Output the [X, Y] coordinate of the center of the cell containing the given text.  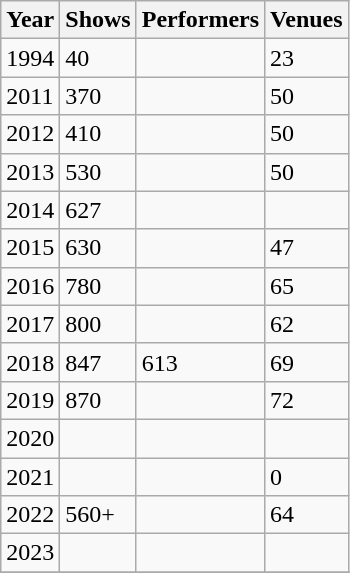
72 [307, 400]
780 [98, 286]
800 [98, 324]
2022 [30, 515]
Shows [98, 20]
2013 [30, 172]
560+ [98, 515]
Performers [200, 20]
2023 [30, 553]
2019 [30, 400]
40 [98, 58]
370 [98, 96]
530 [98, 172]
0 [307, 477]
64 [307, 515]
2016 [30, 286]
62 [307, 324]
2011 [30, 96]
410 [98, 134]
2017 [30, 324]
2020 [30, 438]
2014 [30, 210]
2021 [30, 477]
23 [307, 58]
2012 [30, 134]
627 [98, 210]
613 [200, 362]
2018 [30, 362]
65 [307, 286]
1994 [30, 58]
69 [307, 362]
847 [98, 362]
Year [30, 20]
2015 [30, 248]
Venues [307, 20]
47 [307, 248]
630 [98, 248]
870 [98, 400]
